Identify which cell holds the provided text, then report its [X, Y] central coordinate. 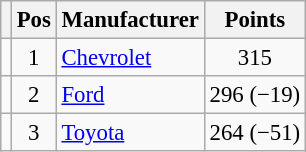
3 [34, 133]
Ford [130, 95]
Chevrolet [130, 58]
Pos [34, 20]
Manufacturer [130, 20]
Toyota [130, 133]
Points [254, 20]
2 [34, 95]
1 [34, 58]
264 (−51) [254, 133]
296 (−19) [254, 95]
315 [254, 58]
